Extract the (X, Y) coordinate from the center of the cell holding the provided text.  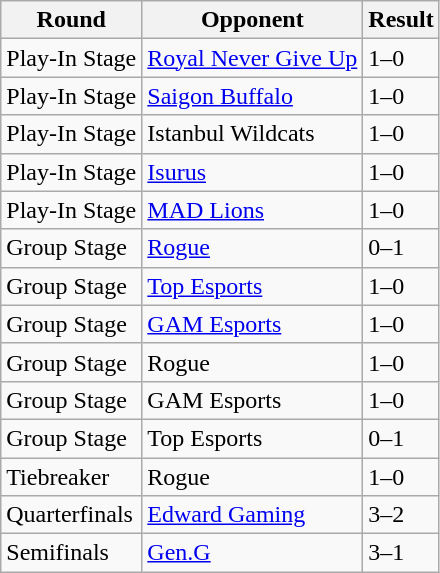
Gen.G (252, 553)
Isurus (252, 172)
Tiebreaker (72, 477)
Result (401, 20)
Istanbul Wildcats (252, 134)
3–2 (401, 515)
Saigon Buffalo (252, 96)
3–1 (401, 553)
Edward Gaming (252, 515)
Semifinals (72, 553)
Royal Never Give Up (252, 58)
Quarterfinals (72, 515)
MAD Lions (252, 210)
Round (72, 20)
Opponent (252, 20)
